Find where the given text appears and provide that cell's center as [X, Y] coordinate. 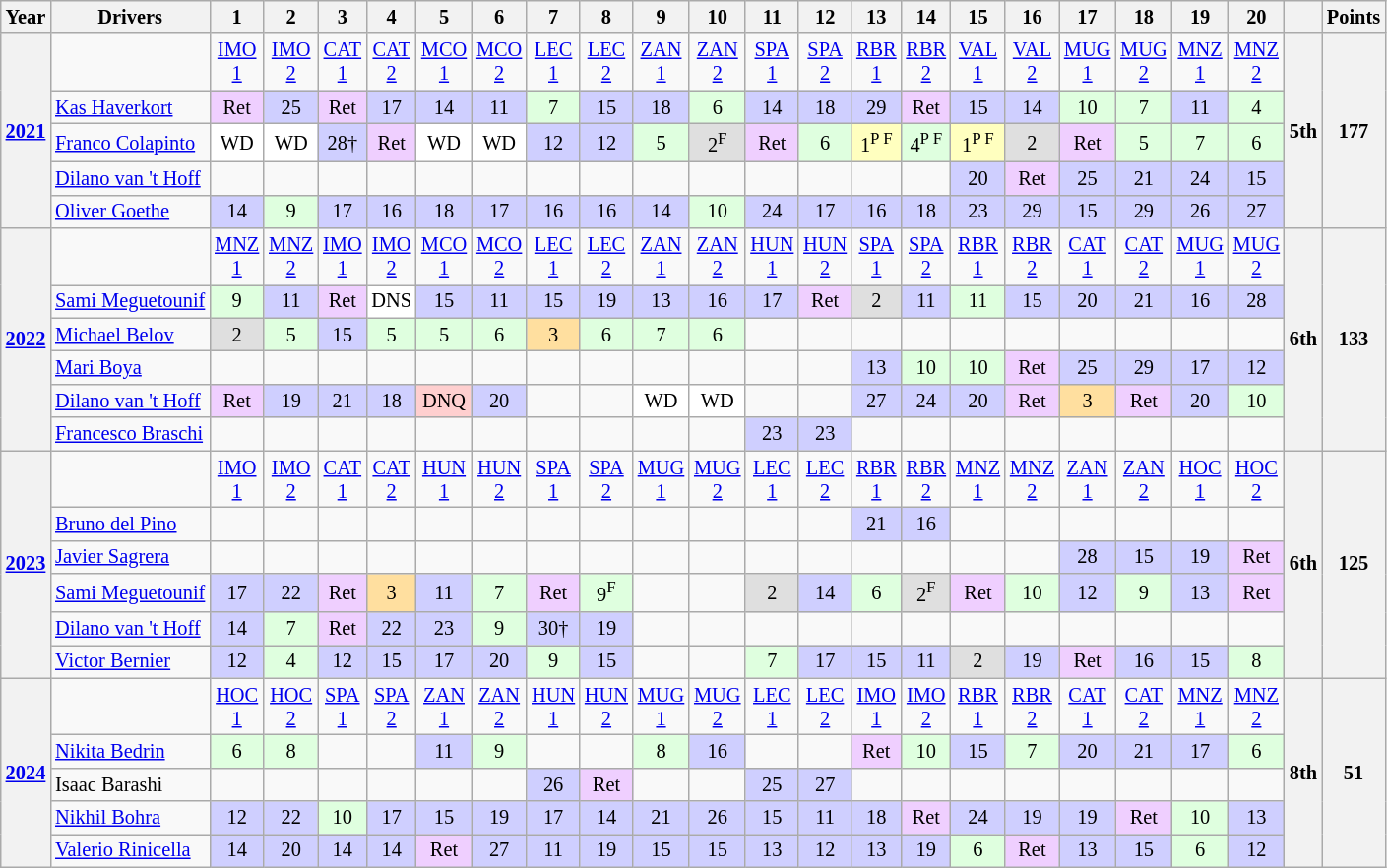
Mari Boya [130, 368]
2022 [26, 340]
2024 [26, 773]
DNQ [444, 401]
Francesco Braschi [130, 434]
Michael Belov [130, 335]
Javier Sagrera [130, 557]
133 [1354, 340]
VAL1 [978, 62]
Victor Bernier [130, 661]
Franco Colapinto [130, 142]
Isaac Barashi [130, 784]
VAL2 [1032, 62]
51 [1354, 773]
5th [1303, 131]
2023 [26, 565]
Nikita Bedrin [130, 751]
4P F [926, 142]
177 [1354, 131]
1 [236, 17]
Nikhil Bohra [130, 818]
9F [606, 592]
Valerio Rinicella [130, 850]
Points [1354, 17]
8th [1303, 773]
Drivers [130, 17]
125 [1354, 565]
Kas Haverkort [130, 107]
2021 [26, 131]
Year [26, 17]
DNS [391, 301]
Oliver Goethe [130, 212]
28† [343, 142]
30† [553, 628]
Bruno del Pino [130, 524]
